Pinpoint the cell where the given text exists, returning its (x, y) midpoint coordinate. 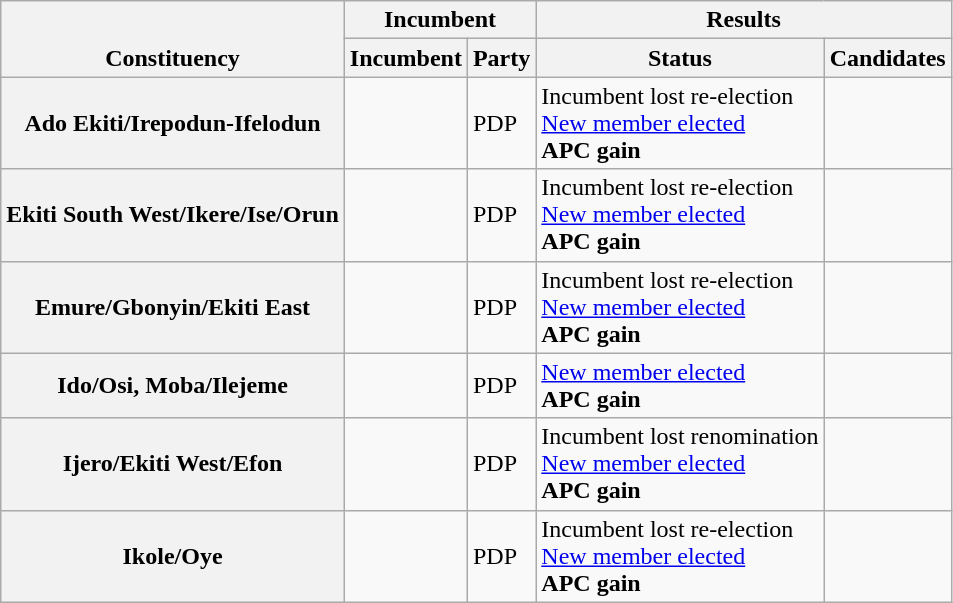
Ikole/Oye (173, 556)
Status (680, 58)
Constituency (173, 39)
Incumbent lost renominationNew member electedAPC gain (680, 464)
Ado Ekiti/Irepodun-Ifelodun (173, 123)
Party (501, 58)
Ekiti South West/Ikere/Ise/Orun (173, 215)
Results (744, 20)
Emure/Gbonyin/Ekiti East (173, 307)
Ido/Osi, Moba/Ilejeme (173, 386)
New member electedAPC gain (680, 386)
Ijero/Ekiti West/Efon (173, 464)
Candidates (888, 58)
